Find where the given text appears and provide that cell's center as [X, Y] coordinate. 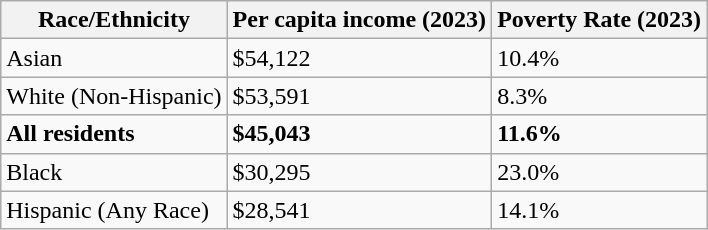
Per capita income (2023) [360, 20]
White (Non-Hispanic) [114, 96]
23.0% [600, 172]
14.1% [600, 210]
$45,043 [360, 134]
$30,295 [360, 172]
Black [114, 172]
10.4% [600, 58]
Asian [114, 58]
All residents [114, 134]
$28,541 [360, 210]
Poverty Rate (2023) [600, 20]
$54,122 [360, 58]
Race/Ethnicity [114, 20]
Hispanic (Any Race) [114, 210]
$53,591 [360, 96]
8.3% [600, 96]
11.6% [600, 134]
